For the text-containing cell, return its midpoint in [x, y] coordinate format. 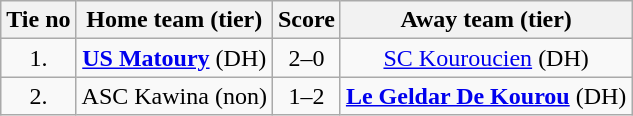
SC Kouroucien (DH) [486, 58]
Score [306, 20]
2. [38, 96]
Away team (tier) [486, 20]
Home team (tier) [174, 20]
2–0 [306, 58]
US Matoury (DH) [174, 58]
1. [38, 58]
Tie no [38, 20]
ASC Kawina (non) [174, 96]
1–2 [306, 96]
Le Geldar De Kourou (DH) [486, 96]
